Search for the cell housing the specified text and yield its [x, y] center coordinate. 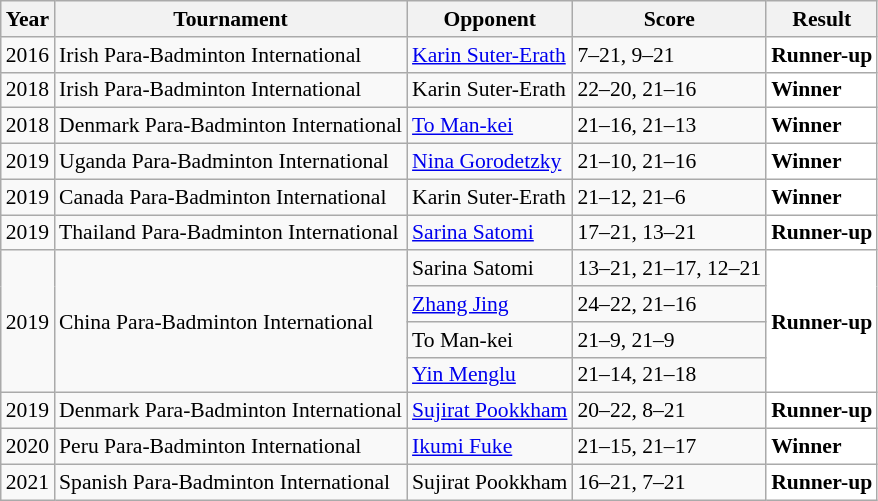
21–14, 21–18 [669, 375]
Year [28, 19]
Tournament [230, 19]
22–20, 21–16 [669, 90]
21–15, 21–17 [669, 447]
17–21, 13–21 [669, 233]
2016 [28, 55]
Score [669, 19]
7–21, 9–21 [669, 55]
China Para-Badminton International [230, 322]
Spanish Para-Badminton International [230, 482]
Opponent [490, 19]
21–12, 21–6 [669, 197]
16–21, 7–21 [669, 482]
2020 [28, 447]
Ikumi Fuke [490, 447]
2021 [28, 482]
Yin Menglu [490, 375]
20–22, 8–21 [669, 411]
Result [822, 19]
21–10, 21–16 [669, 162]
Nina Gorodetzky [490, 162]
Zhang Jing [490, 304]
Uganda Para-Badminton International [230, 162]
Thailand Para-Badminton International [230, 233]
21–9, 21–9 [669, 340]
21–16, 21–13 [669, 126]
Peru Para-Badminton International [230, 447]
Canada Para-Badminton International [230, 197]
13–21, 21–17, 12–21 [669, 269]
24–22, 21–16 [669, 304]
